Detect which cell encompasses the target text, then output its (x, y) center coordinate. 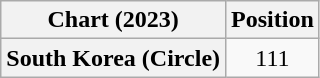
111 (273, 58)
Position (273, 20)
South Korea (Circle) (114, 58)
Chart (2023) (114, 20)
